Detect which cell encompasses the target text, then output its [x, y] center coordinate. 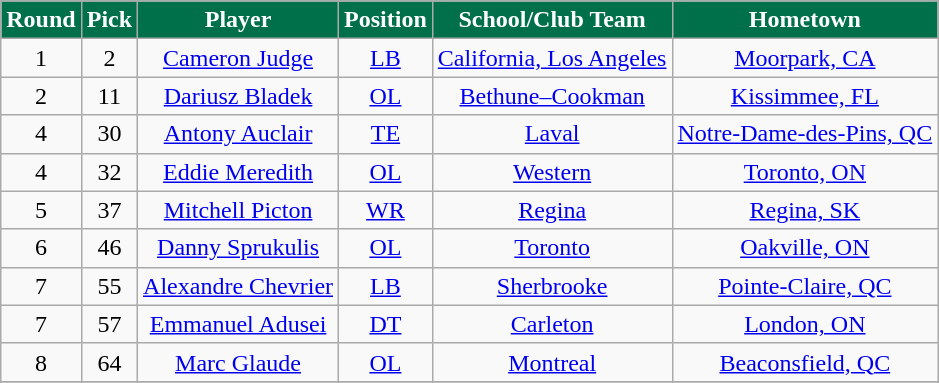
DT [386, 324]
Montreal [552, 362]
32 [109, 172]
Hometown [805, 20]
WR [386, 210]
London, ON [805, 324]
Dariusz Bladek [238, 96]
30 [109, 134]
Marc Glaude [238, 362]
TE [386, 134]
1 [41, 58]
8 [41, 362]
Sherbrooke [552, 286]
Pointe-Claire, QC [805, 286]
Pick [109, 20]
57 [109, 324]
55 [109, 286]
Western [552, 172]
Toronto [552, 248]
11 [109, 96]
37 [109, 210]
6 [41, 248]
Beaconsfield, QC [805, 362]
School/Club Team [552, 20]
Kissimmee, FL [805, 96]
Regina, SK [805, 210]
Danny Sprukulis [238, 248]
64 [109, 362]
Eddie Meredith [238, 172]
California, Los Angeles [552, 58]
Laval [552, 134]
Oakville, ON [805, 248]
Alexandre Chevrier [238, 286]
Mitchell Picton [238, 210]
Cameron Judge [238, 58]
Antony Auclair [238, 134]
Bethune–Cookman [552, 96]
Emmanuel Adusei [238, 324]
Carleton [552, 324]
5 [41, 210]
Position [386, 20]
46 [109, 248]
Round [41, 20]
Toronto, ON [805, 172]
Player [238, 20]
Regina [552, 210]
Notre-Dame-des-Pins, QC [805, 134]
Moorpark, CA [805, 58]
